Output the (x, y) coordinate of the center of the cell containing the given text.  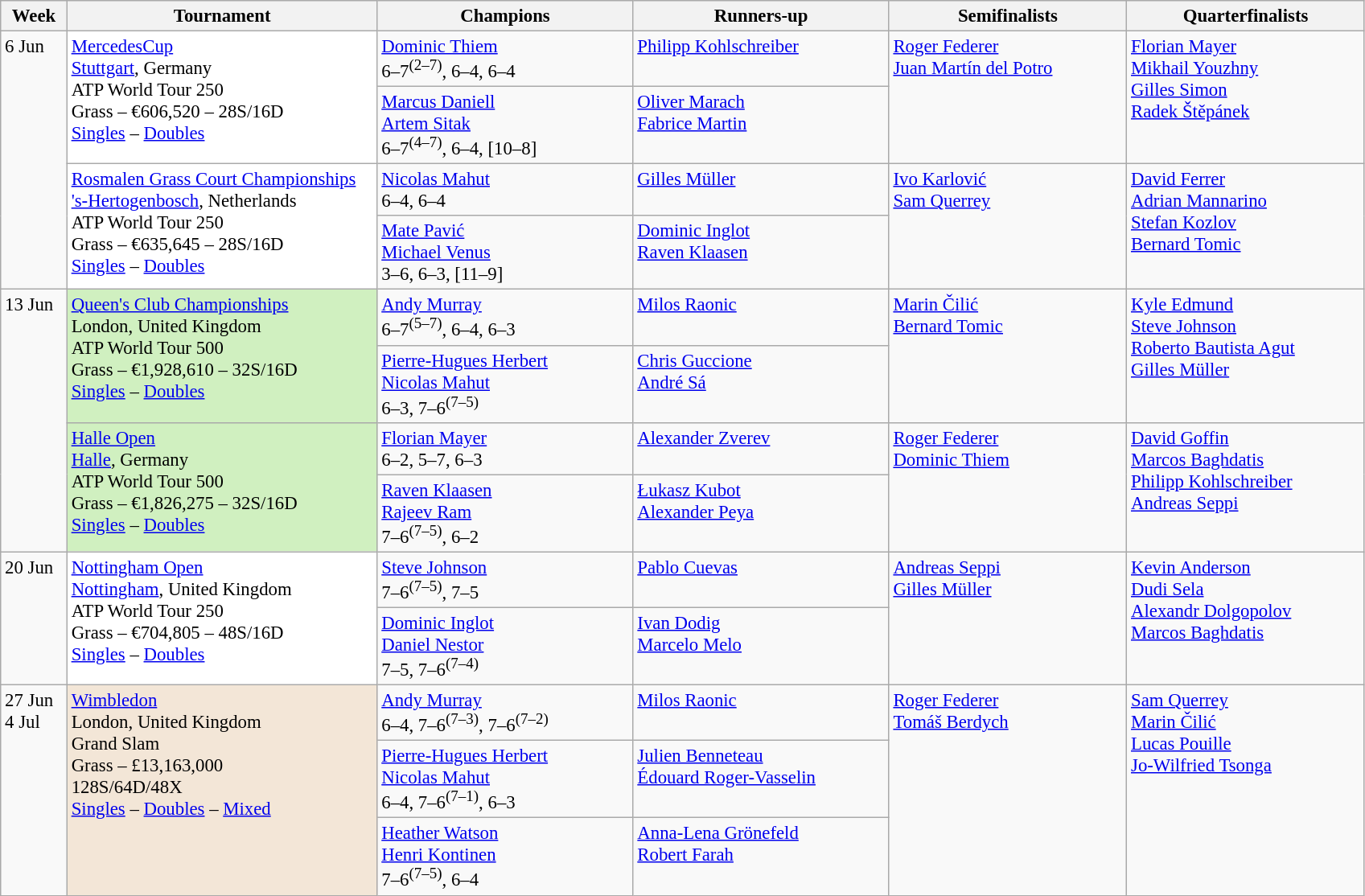
Andy Murray6–4, 7–6(7–3), 7–6(7–2) (505, 713)
Łukasz Kubot Alexander Peya (761, 513)
Halle Open Halle, GermanyATP World Tour 500Grass – €1,826,275 – 32S/16DSingles – Doubles (222, 487)
Quarterfinalists (1246, 16)
Pablo Cuevas (761, 579)
Alexander Zverev (761, 449)
Chris Guccione André Sá (761, 384)
27 Jun4 Jul (34, 791)
Roger Federer Juan Martín del Potro (1008, 98)
Tournament (222, 16)
Anna-Lena Grönefeld Robert Farah (761, 857)
Heather Watson Henri Kontinen 7–6(7–5), 6–4 (505, 857)
13 Jun (34, 421)
Philipp Kohlschreiber (761, 60)
Pierre-Hugues Herbert Nicolas Mahut6–3, 7–6(7–5) (505, 384)
Dominic Inglot Daniel Nestor 7–5, 7–6(7–4) (505, 646)
Champions (505, 16)
Nottingham Open Nottingham, United KingdomATP World Tour 250Grass – €704,805 – 48S/16DSingles – Doubles (222, 618)
Roger Federer Dominic Thiem (1008, 487)
Week (34, 16)
Semifinalists (1008, 16)
David Ferrer Adrian Mannarino Stefan Kozlov Bernard Tomic (1246, 227)
MercedesCup Stuttgart, GermanyATP World Tour 250Grass – €606,520 – 28S/16DSingles – Doubles (222, 98)
David Goffin Marcos Baghdatis Philipp Kohlschreiber Andreas Seppi (1246, 487)
Marin Čilić Bernard Tomic (1008, 356)
Ivo Karlović Sam Querrey (1008, 227)
Raven Klaasen Rajeev Ram7–6(7–5), 6–2 (505, 513)
Ivan Dodig Marcelo Melo (761, 646)
Florian Mayer6–2, 5–7, 6–3 (505, 449)
20 Jun (34, 618)
Kyle Edmund Steve Johnson Roberto Bautista Agut Gilles Müller (1246, 356)
Rosmalen Grass Court Championships 's-Hertogenbosch, NetherlandsATP World Tour 250Grass – €635,645 – 28S/16DSingles – Doubles (222, 227)
6 Jun (34, 161)
Nicolas Mahut 6–4, 6–4 (505, 190)
Sam Querrey Marin Čilić Lucas Pouille Jo-Wilfried Tsonga (1246, 791)
Wimbledon London, United KingdomGrand SlamGrass – £13,163,000128S/64D/48XSingles – Doubles – Mixed (222, 791)
Andy Murray6–7(5–7), 6–4, 6–3 (505, 317)
Marcus Daniell Artem Sitak6–7(4–7), 6–4, [10–8] (505, 125)
Florian Mayer Mikhail Youzhny Gilles Simon Radek Štěpánek (1246, 98)
Runners-up (761, 16)
Julien Benneteau Édouard Roger-Vasselin (761, 779)
Oliver Marach Fabrice Martin (761, 125)
Gilles Müller (761, 190)
Pierre-Hugues Herbert Nicolas Mahut 6–4, 7–6(7–1), 6–3 (505, 779)
Kevin Anderson Dudi Sela Alexandr Dolgopolov Marcos Baghdatis (1246, 618)
Mate Pavić Michael Venus3–6, 6–3, [11–9] (505, 253)
Steve Johnson 7–6(7–5), 7–5 (505, 579)
Queen's Club Championships London, United KingdomATP World Tour 500Grass – €1,928,610 – 32S/16DSingles – Doubles (222, 356)
Dominic Thiem 6–7(2–7), 6–4, 6–4 (505, 60)
Dominic Inglot Raven Klaasen (761, 253)
Andreas Seppi Gilles Müller (1008, 618)
Roger Federer Tomáš Berdych (1008, 791)
